Output the [X, Y] coordinate of the center of the cell containing the given text.  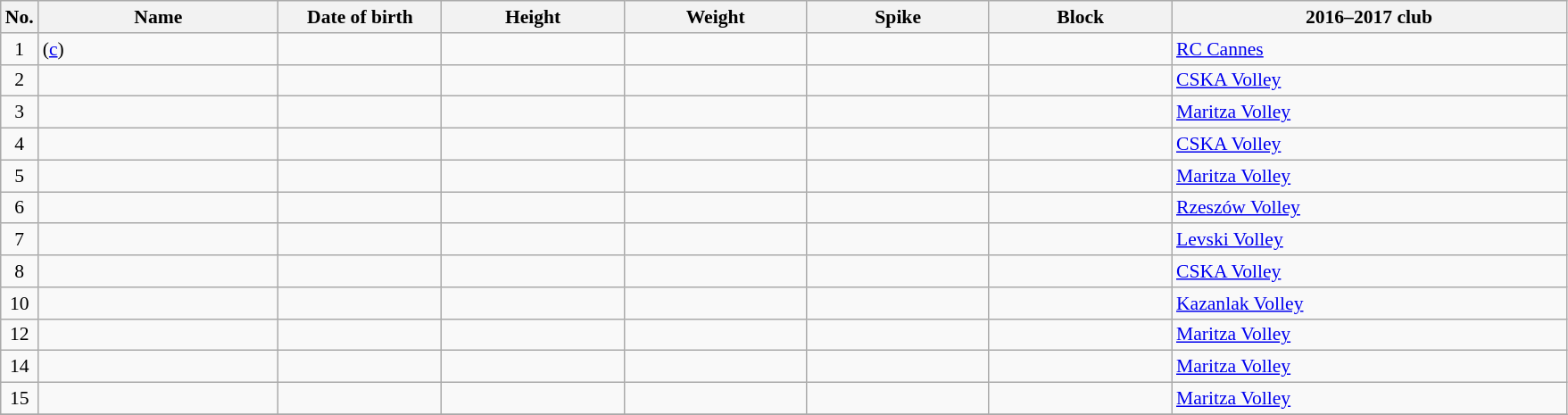
15 [20, 399]
Height [534, 17]
5 [20, 176]
Spike [898, 17]
Name [159, 17]
Weight [716, 17]
10 [20, 303]
7 [20, 240]
1 [20, 49]
Kazanlak Volley [1369, 303]
RC Cannes [1369, 49]
8 [20, 271]
Date of birth [361, 17]
12 [20, 335]
6 [20, 208]
Levski Volley [1369, 240]
14 [20, 367]
3 [20, 112]
(c) [159, 49]
Block [1080, 17]
4 [20, 145]
No. [20, 17]
2016–2017 club [1369, 17]
2 [20, 80]
Rzeszów Volley [1369, 208]
